Provide the [x, y] coordinate of the cell's center where the given text is located.  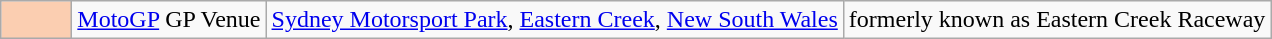
formerly known as Eastern Creek Raceway [1057, 20]
MotoGP GP Venue [169, 20]
Sydney Motorsport Park, Eastern Creek, New South Wales [554, 20]
